Identify which cell holds the provided text, then report its [x, y] central coordinate. 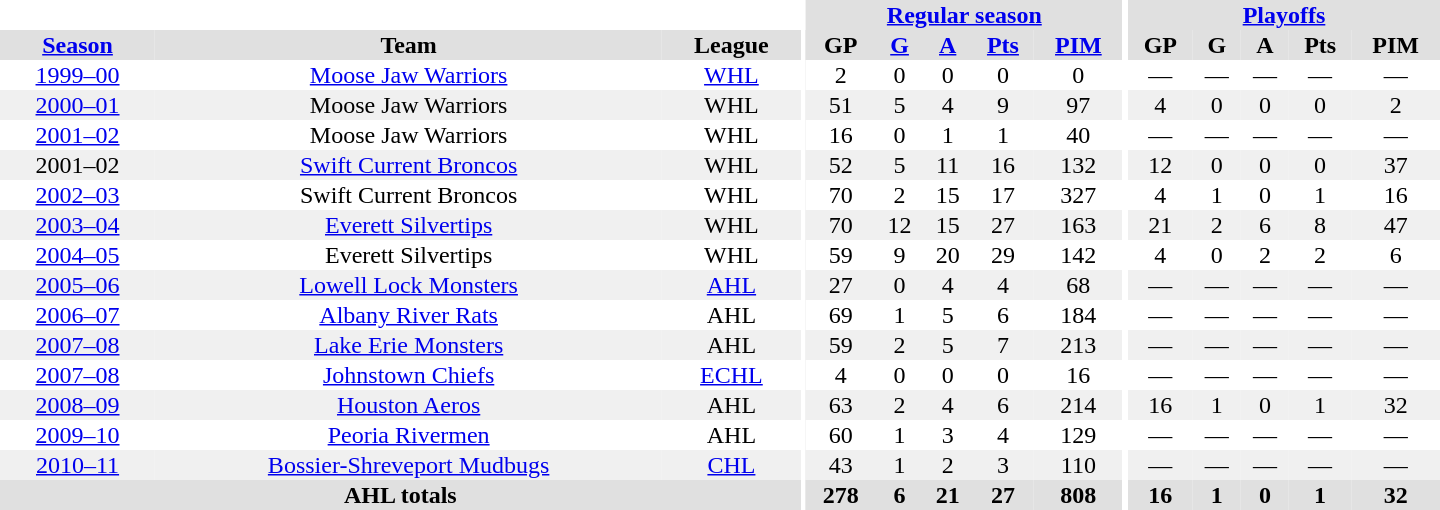
1999–00 [78, 75]
2005–06 [78, 285]
2006–07 [78, 315]
CHL [731, 465]
Bossier-Shreveport Mudbugs [408, 465]
Season [78, 45]
11 [948, 165]
7 [1003, 345]
8 [1320, 225]
327 [1078, 195]
51 [841, 105]
110 [1078, 465]
40 [1078, 135]
Johnstown Chiefs [408, 375]
Regular season [964, 15]
37 [1396, 165]
2002–03 [78, 195]
2008–09 [78, 405]
Team [408, 45]
132 [1078, 165]
52 [841, 165]
184 [1078, 315]
60 [841, 435]
2009–10 [78, 435]
17 [1003, 195]
ECHL [731, 375]
20 [948, 255]
2003–04 [78, 225]
808 [1078, 495]
Houston Aeros [408, 405]
League [731, 45]
Lake Erie Monsters [408, 345]
163 [1078, 225]
43 [841, 465]
Peoria Rivermen [408, 435]
Lowell Lock Monsters [408, 285]
278 [841, 495]
2000–01 [78, 105]
97 [1078, 105]
129 [1078, 435]
Albany River Rats [408, 315]
29 [1003, 255]
214 [1078, 405]
142 [1078, 255]
68 [1078, 285]
47 [1396, 225]
213 [1078, 345]
2004–05 [78, 255]
2010–11 [78, 465]
Playoffs [1284, 15]
63 [841, 405]
AHL totals [400, 495]
69 [841, 315]
